Locate the cell with the specified text and output its [x, y] center coordinate. 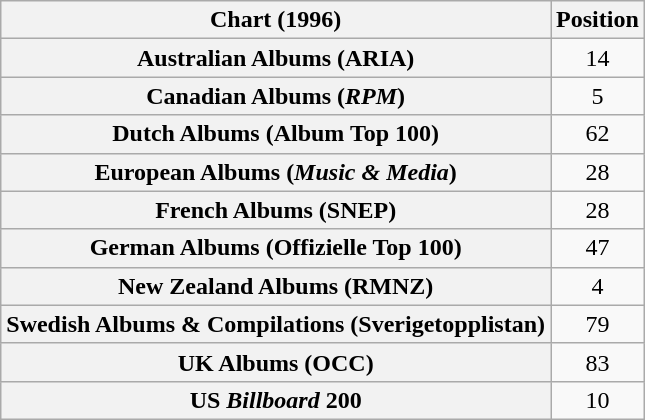
German Albums (Offizielle Top 100) [276, 248]
Chart (1996) [276, 20]
Dutch Albums (Album Top 100) [276, 134]
14 [598, 58]
5 [598, 96]
US Billboard 200 [276, 400]
62 [598, 134]
79 [598, 324]
UK Albums (OCC) [276, 362]
European Albums (Music & Media) [276, 172]
83 [598, 362]
New Zealand Albums (RMNZ) [276, 286]
10 [598, 400]
Australian Albums (ARIA) [276, 58]
Swedish Albums & Compilations (Sverigetopplistan) [276, 324]
4 [598, 286]
French Albums (SNEP) [276, 210]
Canadian Albums (RPM) [276, 96]
47 [598, 248]
Position [598, 20]
